Identify which cell holds the provided text, then report its [X, Y] central coordinate. 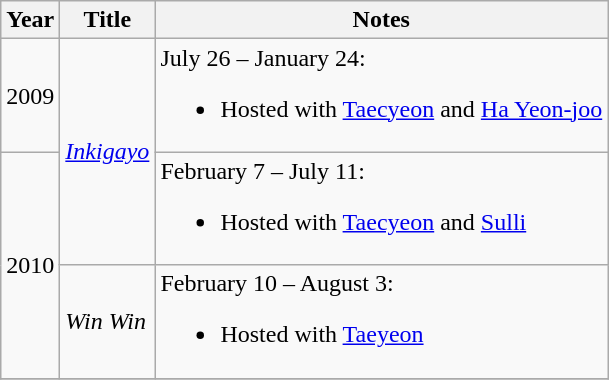
July 26 – January 24:Hosted with Taecyeon and Ha Yeon-joo [382, 96]
Title [108, 20]
February 7 – July 11:Hosted with Taecyeon and Sulli [382, 208]
Win Win [108, 322]
2010 [30, 265]
Inkigayo [108, 152]
Year [30, 20]
February 10 – August 3:Hosted with Taeyeon [382, 322]
2009 [30, 96]
Notes [382, 20]
